Provide the (x, y) coordinate of the cell's center where the given text is located.  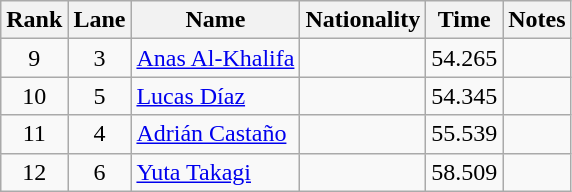
5 (100, 96)
Yuta Takagi (216, 172)
Time (464, 20)
4 (100, 134)
Nationality (363, 20)
55.539 (464, 134)
3 (100, 58)
Lane (100, 20)
6 (100, 172)
Adrián Castaño (216, 134)
Lucas Díaz (216, 96)
9 (34, 58)
Anas Al-Khalifa (216, 58)
10 (34, 96)
Notes (537, 20)
54.345 (464, 96)
12 (34, 172)
Name (216, 20)
58.509 (464, 172)
54.265 (464, 58)
11 (34, 134)
Rank (34, 20)
